Output the (x, y) coordinate of the center of the cell containing the given text.  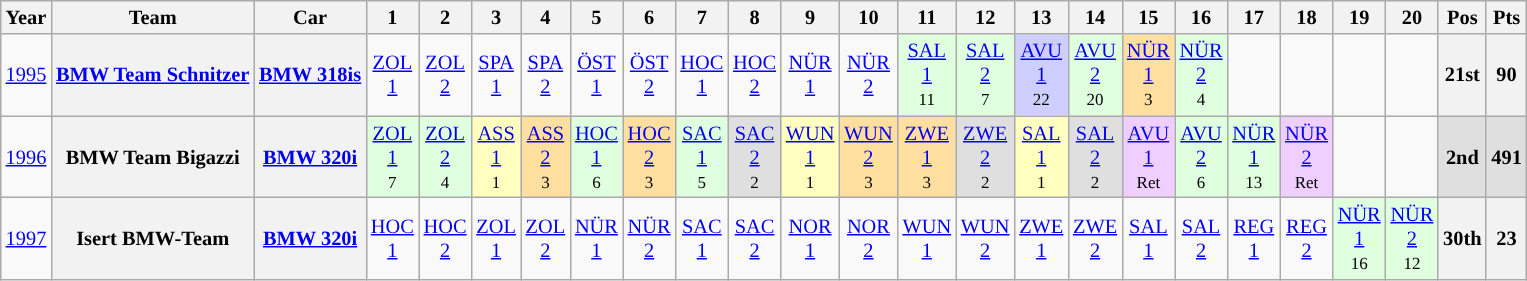
30th (1462, 238)
ASS11 (496, 157)
SAC15 (702, 157)
AVU1Ret (1148, 157)
WUN23 (868, 157)
ÖST2 (650, 75)
ZOL24 (446, 157)
SAL11 (1041, 157)
SAL27 (985, 75)
NOR2 (868, 238)
SAL2 (1202, 238)
18 (1306, 17)
5 (596, 17)
WUN2 (985, 238)
491 (1506, 157)
WUN1 (927, 238)
23 (1506, 238)
AVU122 (1041, 75)
6 (650, 17)
NÜR24 (1202, 75)
19 (1360, 17)
AVU220 (1095, 75)
ZWE22 (985, 157)
REG1 (1254, 238)
13 (1041, 17)
SAL1 (1148, 238)
ZWE1 (1041, 238)
HOC23 (650, 157)
Team (152, 17)
2nd (1462, 157)
SAC22 (754, 157)
ÖST1 (596, 75)
10 (868, 17)
20 (1412, 17)
9 (810, 17)
ZWE2 (1095, 238)
ZWE13 (927, 157)
SAL111 (927, 75)
90 (1506, 75)
SAL22 (1095, 157)
8 (754, 17)
NÜR212 (1412, 238)
14 (1095, 17)
NÜR13 (1148, 75)
AVU26 (1202, 157)
BMW 318is (310, 75)
SPA2 (546, 75)
SPA1 (496, 75)
NÜR113 (1254, 157)
11 (927, 17)
Pts (1506, 17)
15 (1148, 17)
1995 (26, 75)
2 (446, 17)
SAC2 (754, 238)
3 (496, 17)
ASS23 (546, 157)
HOC16 (596, 157)
Year (26, 17)
1996 (26, 157)
SAC1 (702, 238)
12 (985, 17)
WUN11 (810, 157)
21st (1462, 75)
BMW Team Schnitzer (152, 75)
NÜR116 (1360, 238)
BMW Team Bigazzi (152, 157)
NOR1 (810, 238)
7 (702, 17)
NÜR2Ret (1306, 157)
1 (392, 17)
Car (310, 17)
ZOL17 (392, 157)
16 (1202, 17)
4 (546, 17)
Pos (1462, 17)
Isert BMW-Team (152, 238)
REG2 (1306, 238)
1997 (26, 238)
17 (1254, 17)
